From the cell containing the given text, extract its center point as (x, y) coordinate. 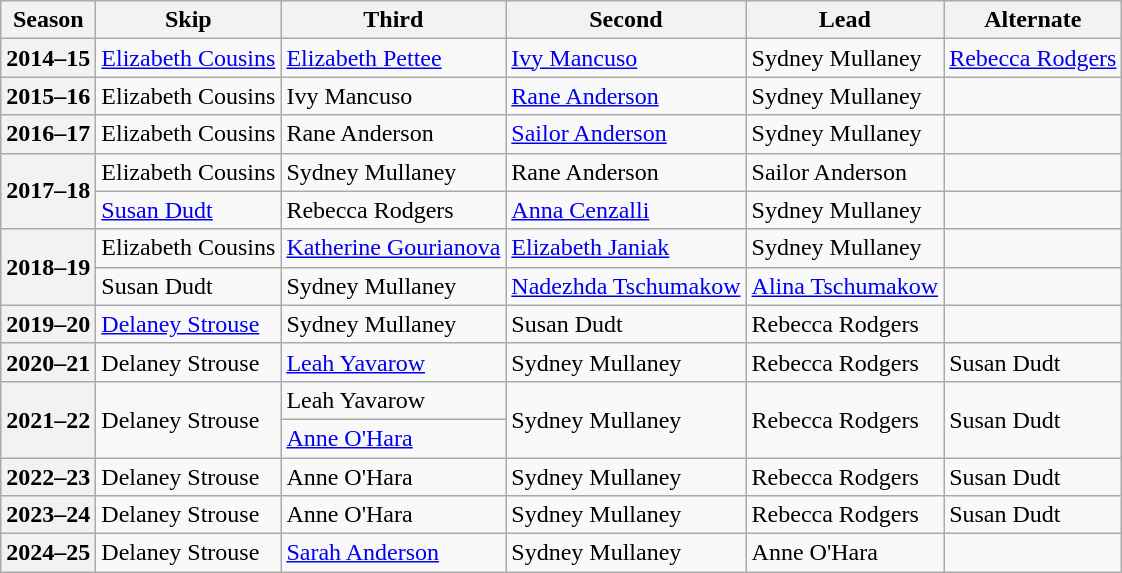
Lead (845, 20)
Anna Cenzalli (626, 210)
Alternate (1033, 20)
2018–19 (48, 267)
2019–20 (48, 324)
Elizabeth Pettee (394, 58)
Skip (188, 20)
2015–16 (48, 96)
Elizabeth Janiak (626, 248)
2017–18 (48, 191)
Second (626, 20)
Season (48, 20)
2016–17 (48, 134)
Sarah Anderson (394, 553)
2014–15 (48, 58)
2023–24 (48, 515)
Alina Tschumakow (845, 286)
Nadezhda Tschumakow (626, 286)
2020–21 (48, 362)
Katherine Gourianova (394, 248)
2022–23 (48, 477)
2024–25 (48, 553)
Third (394, 20)
2021–22 (48, 419)
